Capture the cell that displays the provided text and extract its [x, y] central coordinate. 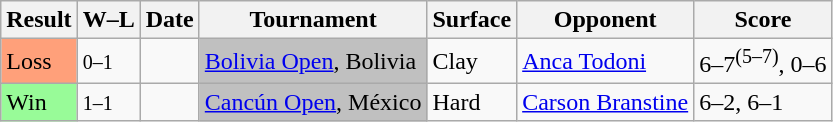
0–1 [108, 62]
Bolivia Open, Bolivia [313, 62]
Score [763, 20]
Opponent [606, 20]
Cancún Open, México [313, 102]
Anca Todoni [606, 62]
Date [170, 20]
Tournament [313, 20]
W–L [108, 20]
Loss [39, 62]
Surface [472, 20]
6–2, 6–1 [763, 102]
Result [39, 20]
6–7(5–7), 0–6 [763, 62]
1–1 [108, 102]
Hard [472, 102]
Win [39, 102]
Clay [472, 62]
Carson Branstine [606, 102]
